From the cell containing the given text, extract its center point as (x, y) coordinate. 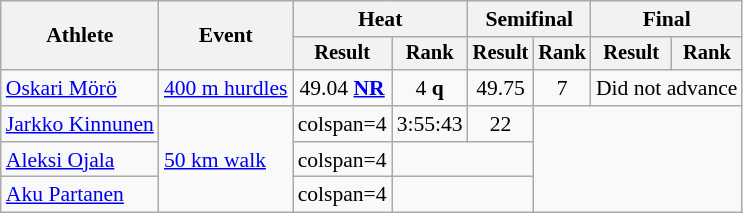
Aku Partanen (80, 195)
22 (501, 124)
Aleksi Ojala (80, 160)
49.04 NR (342, 88)
Heat (380, 19)
7 (562, 88)
Jarkko Kinnunen (80, 124)
Semifinal (530, 19)
4 q (430, 88)
Did not advance (667, 88)
400 m hurdles (226, 88)
3:55:43 (430, 124)
Event (226, 36)
Oskari Mörö (80, 88)
50 km walk (226, 160)
49.75 (501, 88)
Final (667, 19)
Athlete (80, 36)
